Pinpoint the cell where the given text exists, returning its (x, y) midpoint coordinate. 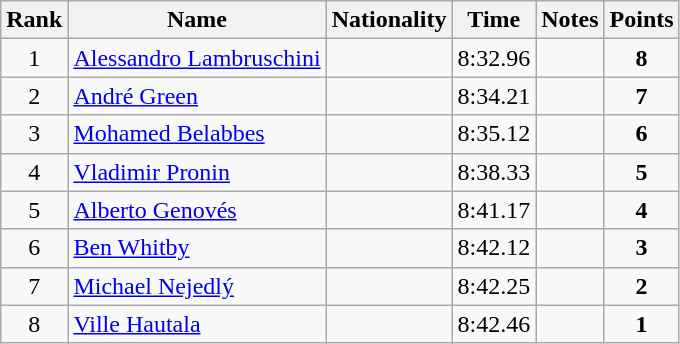
Ben Whitby (197, 248)
8:34.21 (494, 96)
Alessandro Lambruschini (197, 58)
Vladimir Pronin (197, 172)
Rank (34, 20)
8:42.12 (494, 248)
8:38.33 (494, 172)
8:42.46 (494, 324)
8:41.17 (494, 210)
Mohamed Belabbes (197, 134)
8:42.25 (494, 286)
André Green (197, 96)
Nationality (389, 20)
Name (197, 20)
Alberto Genovés (197, 210)
Michael Nejedlý (197, 286)
Time (494, 20)
8:32.96 (494, 58)
Points (642, 20)
Notes (570, 20)
Ville Hautala (197, 324)
8:35.12 (494, 134)
